Scan for the cell matching the given text and deliver its [X, Y] coordinate at center. 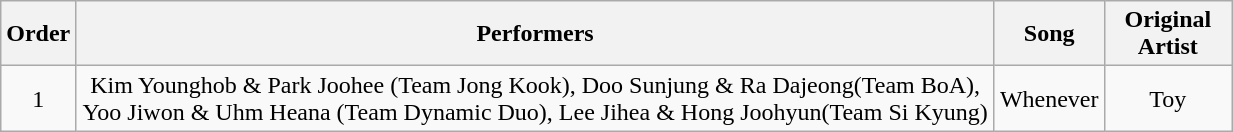
Performers [536, 34]
Original Artist [1168, 34]
Order [38, 34]
Toy [1168, 98]
1 [38, 98]
Song [1049, 34]
Whenever [1049, 98]
